Extract the (x, y) coordinate from the center of the cell holding the provided text.  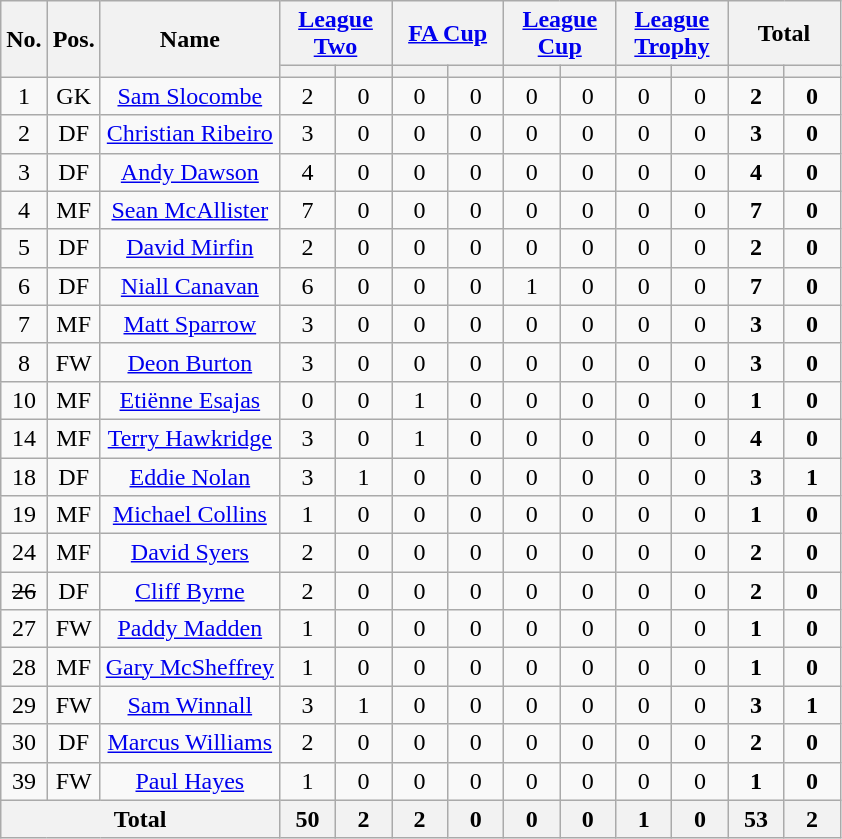
Marcus Williams (190, 743)
No. (24, 39)
Sam Winnall (190, 705)
Name (190, 39)
Etiënne Esajas (190, 400)
League Two (335, 34)
FA Cup (448, 34)
Niall Canavan (190, 286)
24 (24, 553)
14 (24, 438)
29 (24, 705)
Eddie Nolan (190, 477)
Deon Burton (190, 362)
League Cup (560, 34)
Andy Dawson (190, 172)
Paul Hayes (190, 781)
8 (24, 362)
Cliff Byrne (190, 591)
Matt Sparrow (190, 324)
David Syers (190, 553)
53 (756, 819)
Gary McSheffrey (190, 667)
18 (24, 477)
GK (74, 96)
10 (24, 400)
19 (24, 515)
30 (24, 743)
50 (307, 819)
28 (24, 667)
Sean McAllister (190, 210)
League Trophy (672, 34)
27 (24, 629)
26 (24, 591)
David Mirfin (190, 248)
5 (24, 248)
Michael Collins (190, 515)
Christian Ribeiro (190, 134)
Pos. (74, 39)
Paddy Madden (190, 629)
39 (24, 781)
Sam Slocombe (190, 96)
Terry Hawkridge (190, 438)
